Extract the [x, y] coordinate from the center of the cell holding the provided text.  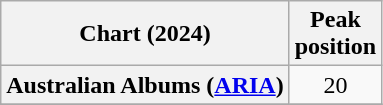
Peakposition [335, 34]
Chart (2024) [145, 34]
20 [335, 85]
Australian Albums (ARIA) [145, 85]
